For the text-containing cell, return its midpoint in (x, y) coordinate format. 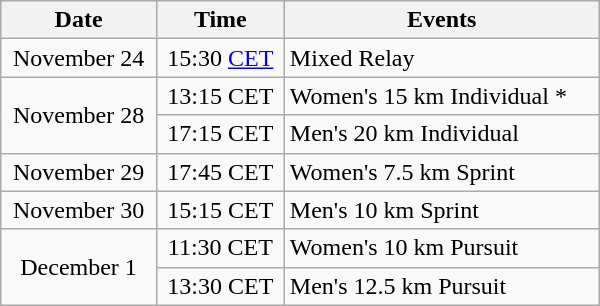
17:15 CET (220, 134)
November 30 (79, 210)
Women's 7.5 km Sprint (442, 172)
15:15 CET (220, 210)
Women's 10 km Pursuit (442, 248)
November 29 (79, 172)
Time (220, 20)
17:45 CET (220, 172)
November 28 (79, 115)
Women's 15 km Individual * (442, 96)
Events (442, 20)
13:30 CET (220, 286)
Date (79, 20)
Men's 20 km Individual (442, 134)
11:30 CET (220, 248)
December 1 (79, 267)
Mixed Relay (442, 58)
Men's 12.5 km Pursuit (442, 286)
13:15 CET (220, 96)
Men's 10 km Sprint (442, 210)
15:30 CET (220, 58)
November 24 (79, 58)
